Provide the (x, y) coordinate of the cell's center where the given text is located.  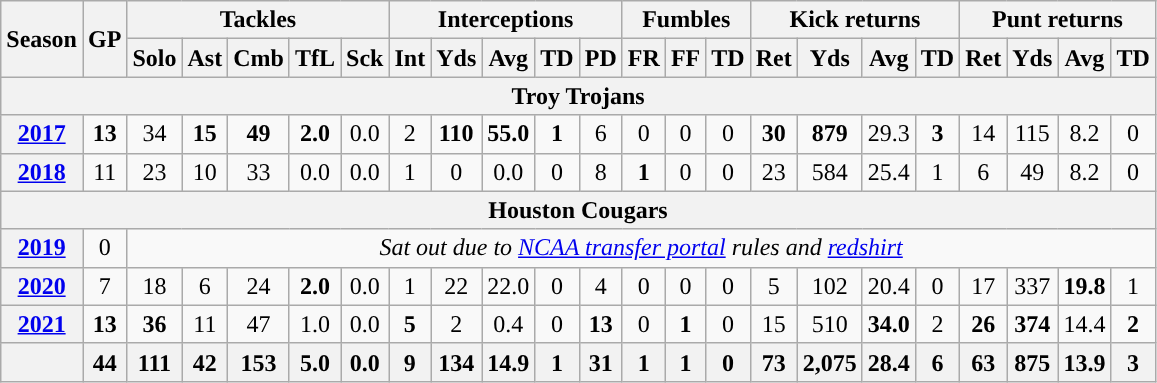
30 (774, 134)
102 (830, 286)
55.0 (508, 134)
9 (410, 362)
18 (154, 286)
14 (984, 134)
Interceptions (506, 20)
34 (154, 134)
FF (685, 58)
Sck (364, 58)
47 (259, 324)
24 (259, 286)
26 (984, 324)
110 (456, 134)
28.4 (888, 362)
14.4 (1084, 324)
FR (644, 58)
111 (154, 362)
879 (830, 134)
25.4 (888, 172)
2019 (42, 248)
510 (830, 324)
2021 (42, 324)
TfL (314, 58)
22 (456, 286)
34.0 (888, 324)
Season (42, 39)
134 (456, 362)
42 (205, 362)
44 (104, 362)
Sat out due to NCAA transfer portal rules and redshirt (641, 248)
584 (830, 172)
31 (600, 362)
2,075 (830, 362)
Solo (154, 58)
13.9 (1084, 362)
0.4 (508, 324)
63 (984, 362)
1.0 (314, 324)
Kick returns (855, 20)
Houston Cougars (578, 210)
20.4 (888, 286)
Punt returns (1058, 20)
10 (205, 172)
33 (259, 172)
22.0 (508, 286)
337 (1032, 286)
Cmb (259, 58)
153 (259, 362)
5.0 (314, 362)
8 (600, 172)
PD (600, 58)
4 (600, 286)
Troy Trojans (578, 96)
2020 (42, 286)
2018 (42, 172)
875 (1032, 362)
17 (984, 286)
7 (104, 286)
36 (154, 324)
73 (774, 362)
Int (410, 58)
29.3 (888, 134)
14.9 (508, 362)
Ast (205, 58)
2017 (42, 134)
374 (1032, 324)
GP (104, 39)
115 (1032, 134)
Fumbles (686, 20)
Tackles (258, 20)
19.8 (1084, 286)
